Extract the (x, y) coordinate from the center of the cell holding the provided text.  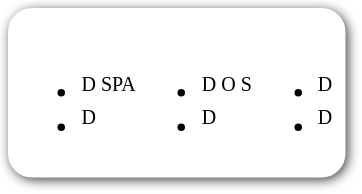
D O SD (196, 92)
DD (294, 92)
D SPAD (78, 92)
